Determine the (X, Y) coordinate at the center of the cell enclosing the given text.  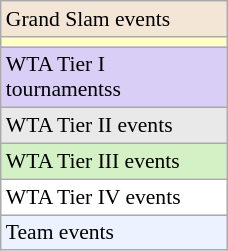
WTA Tier I tournamentss (114, 78)
Team events (114, 233)
WTA Tier II events (114, 126)
Grand Slam events (114, 19)
WTA Tier IV events (114, 197)
WTA Tier III events (114, 162)
